Extract the [X, Y] coordinate from the center of the cell holding the provided text.  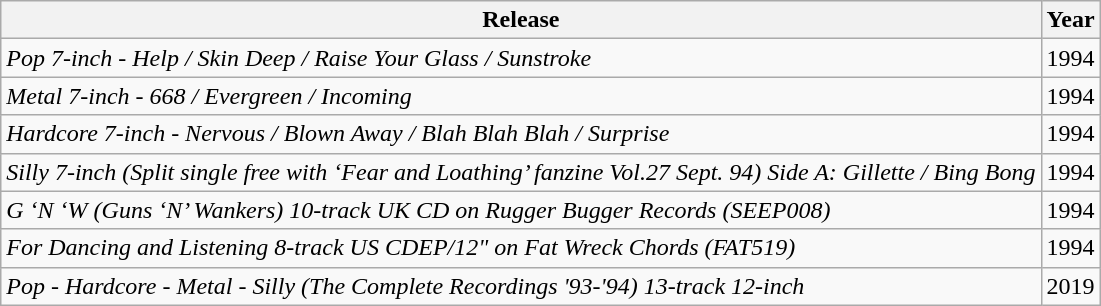
Pop 7-inch - Help / Skin Deep / Raise Your Glass / Sunstroke [521, 58]
Hardcore 7-inch - Nervous / Blown Away / Blah Blah Blah / Surprise [521, 134]
Pop - Hardcore - Metal - Silly (The Complete Recordings '93-'94) 13-track 12-inch [521, 286]
G ‘N ‘W (Guns ‘N’ Wankers) 10-track UK CD on Rugger Bugger Records (SEEP008) [521, 210]
Year [1070, 20]
2019 [1070, 286]
Metal 7-inch - 668 / Evergreen / Incoming [521, 96]
For Dancing and Listening 8-track US CDEP/12" on Fat Wreck Chords (FAT519) [521, 248]
Release [521, 20]
Silly 7-inch (Split single free with ‘Fear and Loathing’ fanzine Vol.27 Sept. 94) Side A: Gillette / Bing Bong [521, 172]
